Detect which cell encompasses the target text, then output its [x, y] center coordinate. 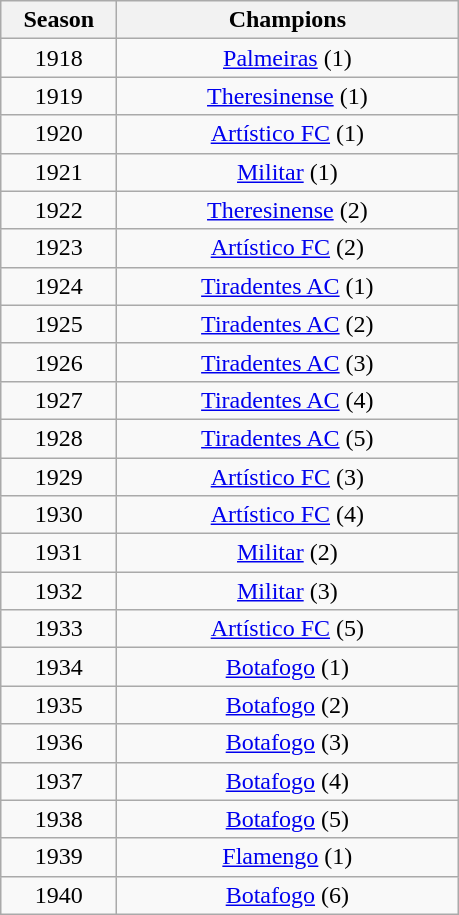
1928 [59, 438]
1922 [59, 210]
1918 [59, 58]
1939 [59, 857]
Artístico FC (3) [288, 477]
Theresinense (2) [288, 210]
Champions [288, 20]
Tiradentes AC (5) [288, 438]
Tiradentes AC (4) [288, 400]
Season [59, 20]
Botafogo (5) [288, 819]
Tiradentes AC (2) [288, 324]
1921 [59, 172]
Artístico FC (2) [288, 248]
1937 [59, 781]
1924 [59, 286]
1925 [59, 324]
1920 [59, 134]
1919 [59, 96]
Militar (2) [288, 553]
Botafogo (6) [288, 895]
1923 [59, 248]
Botafogo (4) [288, 781]
1927 [59, 400]
1933 [59, 629]
1929 [59, 477]
Botafogo (1) [288, 667]
1926 [59, 362]
Tiradentes AC (1) [288, 286]
1932 [59, 591]
Flamengo (1) [288, 857]
1934 [59, 667]
Botafogo (3) [288, 743]
Artístico FC (5) [288, 629]
1938 [59, 819]
Theresinense (1) [288, 96]
Artístico FC (1) [288, 134]
1930 [59, 515]
1936 [59, 743]
Tiradentes AC (3) [288, 362]
1940 [59, 895]
1931 [59, 553]
Militar (3) [288, 591]
Palmeiras (1) [288, 58]
Militar (1) [288, 172]
Artístico FC (4) [288, 515]
1935 [59, 705]
Botafogo (2) [288, 705]
